Return the [X, Y] coordinate for the center point of the cell that contains the specified text.  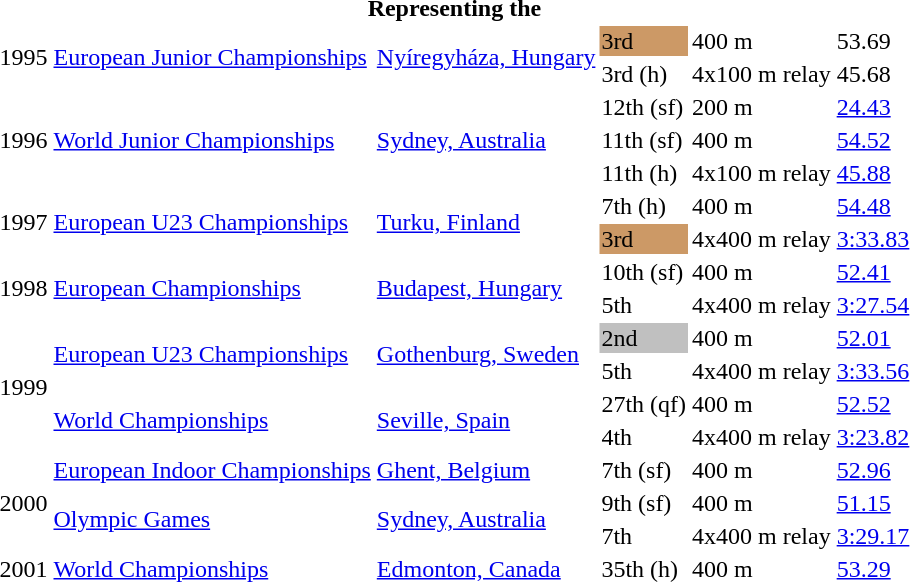
7th (sf) [644, 470]
Gothenburg, Sweden [486, 354]
Ghent, Belgium [486, 470]
European Championships [212, 288]
2nd [644, 338]
7th [644, 536]
Olympic Games [212, 520]
Turku, Finland [486, 222]
27th (qf) [644, 404]
10th (sf) [644, 272]
Budapest, Hungary [486, 288]
Seville, Spain [486, 420]
4th [644, 437]
12th (sf) [644, 107]
9th (sf) [644, 503]
11th (sf) [644, 140]
3rd (h) [644, 74]
200 m [762, 107]
7th (h) [644, 206]
11th (h) [644, 173]
World Championships [212, 420]
Nyíregyháza, Hungary [486, 58]
World Junior Championships [212, 140]
European Indoor Championships [212, 470]
European Junior Championships [212, 58]
